Find where the given text appears and provide that cell's center as (X, Y) coordinate. 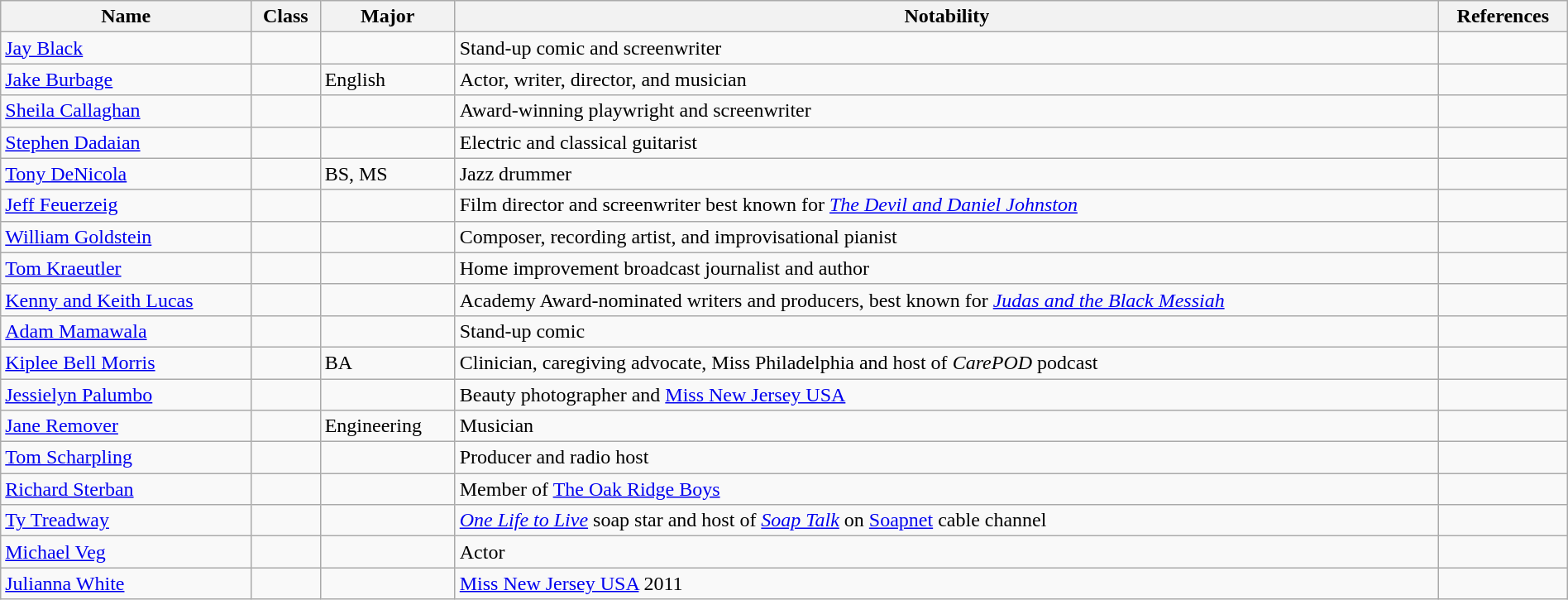
Name (126, 17)
Home improvement broadcast journalist and author (946, 268)
Clinician, caregiving advocate, Miss Philadelphia and host of CarePOD podcast (946, 362)
Award-winning playwright and screenwriter (946, 111)
William Goldstein (126, 237)
Jessielyn Palumbo (126, 395)
Miss New Jersey USA 2011 (946, 583)
BA (387, 362)
Tom Scharpling (126, 458)
Member of The Oak Ridge Boys (946, 489)
Tom Kraeutler (126, 268)
Electric and classical guitarist (946, 142)
Michael Veg (126, 552)
Jazz drummer (946, 174)
Beauty photographer and Miss New Jersey USA (946, 395)
Major (387, 17)
Academy Award-nominated writers and producers, best known for Judas and the Black Messiah (946, 300)
Producer and radio host (946, 458)
English (387, 79)
Notability (946, 17)
Jeff Feuerzeig (126, 205)
Stephen Dadaian (126, 142)
Film director and screenwriter best known for The Devil and Daniel Johnston (946, 205)
Richard Sterban (126, 489)
Jake Burbage (126, 79)
Jay Black (126, 48)
Kenny and Keith Lucas (126, 300)
Jane Remover (126, 426)
Ty Treadway (126, 521)
BS, MS (387, 174)
Actor (946, 552)
Musician (946, 426)
Julianna White (126, 583)
Stand-up comic (946, 331)
Engineering (387, 426)
Kiplee Bell Morris (126, 362)
Actor, writer, director, and musician (946, 79)
Adam Mamawala (126, 331)
Composer, recording artist, and improvisational pianist (946, 237)
Stand-up comic and screenwriter (946, 48)
Tony DeNicola (126, 174)
References (1503, 17)
Class (286, 17)
One Life to Live soap star and host of Soap Talk on Soapnet cable channel (946, 521)
Sheila Callaghan (126, 111)
